Extract the [X, Y] coordinate from the center of the cell holding the provided text.  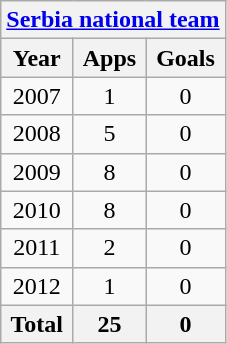
25 [110, 324]
Total [37, 324]
2009 [37, 172]
Serbia national team [113, 20]
2010 [37, 210]
2012 [37, 286]
Year [37, 58]
5 [110, 134]
2 [110, 248]
Apps [110, 58]
Goals [186, 58]
2008 [37, 134]
2007 [37, 96]
2011 [37, 248]
